Extract the [x, y] coordinate from the center of the cell holding the provided text.  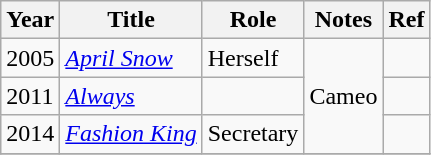
2014 [30, 134]
2011 [30, 96]
Cameo [344, 96]
Title [131, 20]
Notes [344, 20]
Always [131, 96]
Fashion King [131, 134]
Year [30, 20]
Herself [253, 58]
2005 [30, 58]
Role [253, 20]
April Snow [131, 58]
Ref [406, 20]
Secretary [253, 134]
